Find where the given text appears and provide that cell's center as (x, y) coordinate. 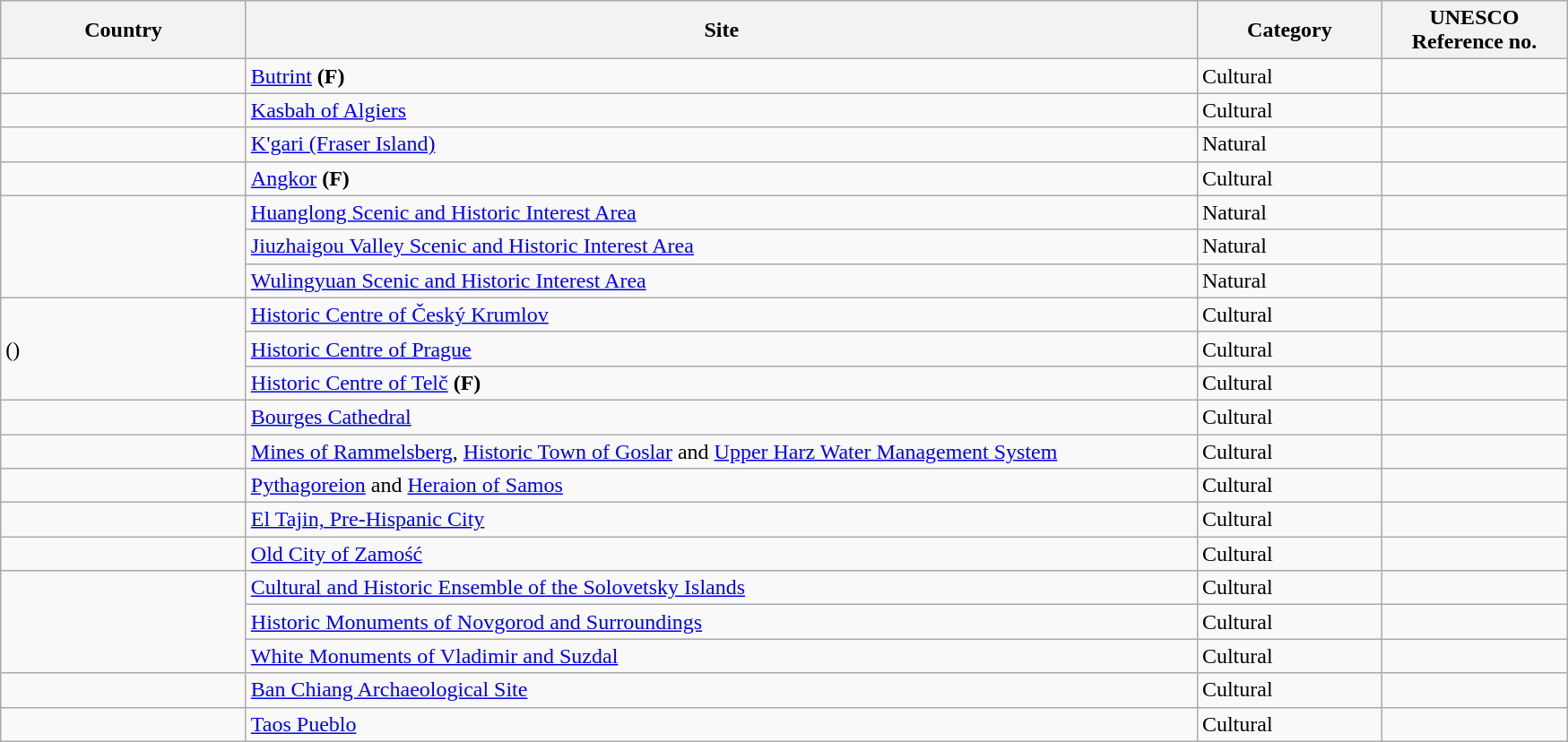
Cultural and Historic Ensemble of the Solovetsky Islands (721, 588)
Huanglong Scenic and Historic Interest Area (721, 212)
Historic Centre of Český Krumlov (721, 315)
Wulingyuan Scenic and Historic Interest Area (721, 280)
() (124, 349)
Historic Centre of Telč (F) (721, 383)
Kasbah of Algiers (721, 110)
Category (1289, 30)
Site (721, 30)
Mines of Rammelsberg, Historic Town of Goslar and Upper Harz Water Management System (721, 451)
Bourges Cathedral (721, 417)
Pythagoreion and Heraion of Samos (721, 486)
Historic Monuments of Novgorod and Surroundings (721, 622)
Historic Centre of Prague (721, 349)
Angkor (F) (721, 178)
Taos Pueblo (721, 724)
Butrint (F) (721, 76)
UNESCO Reference no. (1474, 30)
Old City of Zamość (721, 554)
Ban Chiang Archaeological Site (721, 690)
El Tajin, Pre-Hispanic City (721, 520)
White Monuments of Vladimir and Suzdal (721, 656)
Country (124, 30)
K'gari (Fraser Island) (721, 144)
Jiuzhaigou Valley Scenic and Historic Interest Area (721, 246)
